For the text-containing cell, return its midpoint in [X, Y] coordinate format. 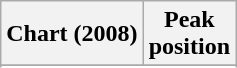
Peakposition [189, 34]
Chart (2008) [72, 34]
